Scan for the cell matching the given text and deliver its [X, Y] coordinate at center. 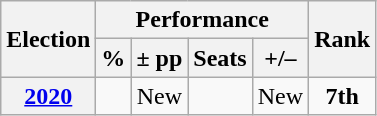
Seats [220, 58]
Rank [342, 39]
2020 [48, 96]
± pp [160, 58]
% [114, 58]
Performance [202, 20]
Election [48, 39]
7th [342, 96]
+/– [280, 58]
